Search for the cell housing the specified text and yield its [X, Y] center coordinate. 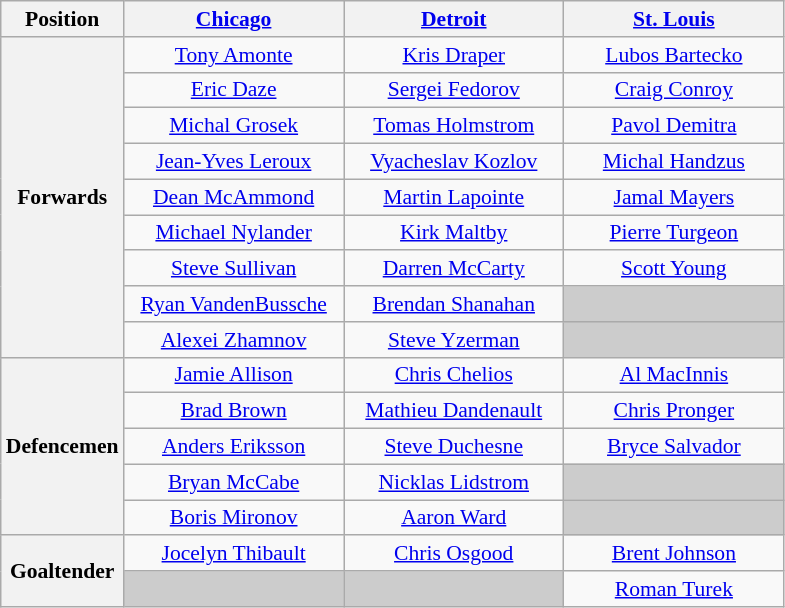
Chris Pronger [674, 411]
Eric Daze [234, 90]
Bryan McCabe [234, 482]
Al MacInnis [674, 375]
Boris Mironov [234, 518]
Brent Johnson [674, 554]
Ryan VandenBussche [234, 304]
Chris Chelios [454, 375]
Tomas Holmstrom [454, 126]
Brad Brown [234, 411]
Defencemen [62, 446]
Alexei Zhamnov [234, 340]
Goaltender [62, 572]
Jamal Mayers [674, 197]
Detroit [454, 19]
Forwards [62, 198]
Michael Nylander [234, 233]
Pierre Turgeon [674, 233]
Kris Draper [454, 55]
Anders Eriksson [234, 447]
Dean McAmmond [234, 197]
Pavol Demitra [674, 126]
Chris Osgood [454, 554]
Roman Turek [674, 589]
Jamie Allison [234, 375]
Steve Duchesne [454, 447]
Bryce Salvador [674, 447]
Chicago [234, 19]
Steve Yzerman [454, 340]
Lubos Bartecko [674, 55]
St. Louis [674, 19]
Position [62, 19]
Nicklas Lidstrom [454, 482]
Mathieu Dandenault [454, 411]
Tony Amonte [234, 55]
Vyacheslav Kozlov [454, 162]
Steve Sullivan [234, 269]
Martin Lapointe [454, 197]
Aaron Ward [454, 518]
Scott Young [674, 269]
Sergei Fedorov [454, 90]
Michal Grosek [234, 126]
Michal Handzus [674, 162]
Kirk Maltby [454, 233]
Craig Conroy [674, 90]
Jean-Yves Leroux [234, 162]
Jocelyn Thibault [234, 554]
Darren McCarty [454, 269]
Brendan Shanahan [454, 304]
